Capture the cell that displays the provided text and extract its (X, Y) central coordinate. 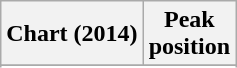
Peakposition (189, 34)
Chart (2014) (72, 34)
